Output the (X, Y) coordinate of the center of the cell containing the given text.  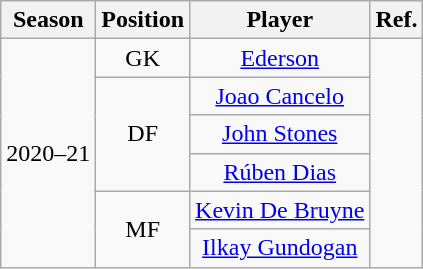
MF (143, 229)
Player (280, 20)
Kevin De Bruyne (280, 210)
Rúben Dias (280, 172)
Ilkay Gundogan (280, 248)
Joao Cancelo (280, 96)
Season (48, 20)
Ederson (280, 58)
GK (143, 58)
Position (143, 20)
Ref. (396, 20)
2020–21 (48, 153)
John Stones (280, 134)
DF (143, 134)
